Locate the cell with the specified text and output its (x, y) center coordinate. 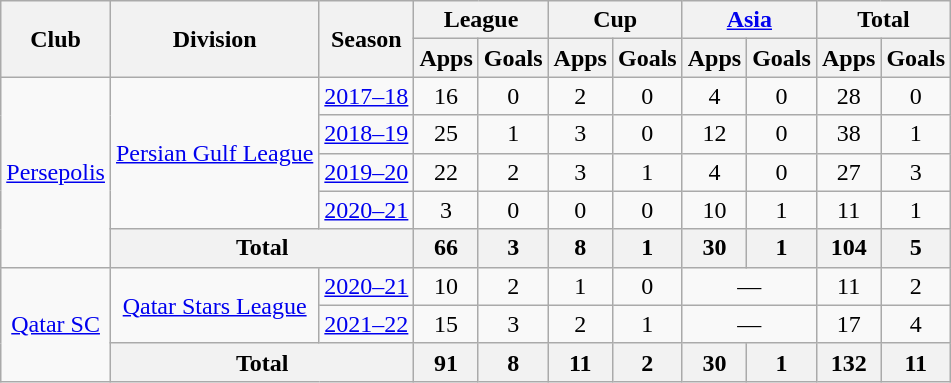
38 (848, 134)
Season (366, 39)
Cup (615, 20)
2018–19 (366, 134)
League (481, 20)
12 (714, 134)
16 (446, 96)
104 (848, 248)
Qatar SC (56, 324)
2017–18 (366, 96)
2021–22 (366, 324)
22 (446, 172)
Division (214, 39)
Persian Gulf League (214, 153)
66 (446, 248)
28 (848, 96)
25 (446, 134)
27 (848, 172)
Club (56, 39)
Persepolis (56, 172)
91 (446, 362)
2019–20 (366, 172)
17 (848, 324)
Asia (749, 20)
Qatar Stars League (214, 305)
5 (916, 248)
132 (848, 362)
15 (446, 324)
